Find where the given text appears and provide that cell's center as [X, Y] coordinate. 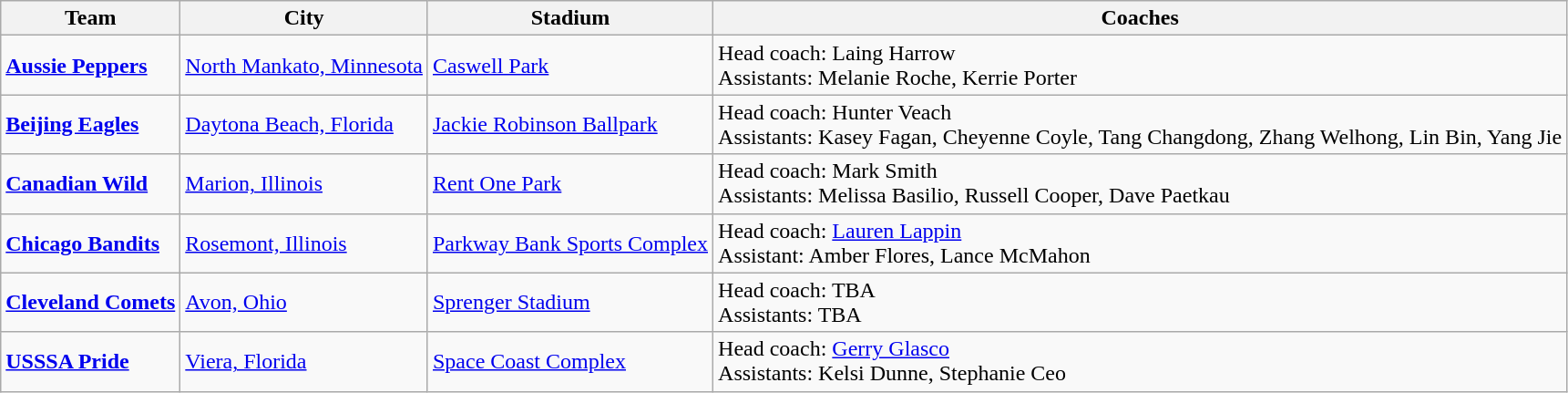
Canadian Wild [91, 184]
Rent One Park [570, 184]
Viera, Florida [304, 361]
Marion, Illinois [304, 184]
Coaches [1141, 18]
Caswell Park [570, 66]
Head coach: Laing Harrow Assistants: Melanie Roche, Kerrie Porter [1141, 66]
North Mankato, Minnesota [304, 66]
Beijing Eagles [91, 124]
Head coach: Lauren Lappin Assistant: Amber Flores, Lance McMahon [1141, 243]
Chicago Bandits [91, 243]
Head coach: TBA Assistants: TBA [1141, 303]
Sprenger Stadium [570, 303]
Avon, Ohio [304, 303]
Team [91, 18]
Rosemont, Illinois [304, 243]
Parkway Bank Sports Complex [570, 243]
Space Coast Complex [570, 361]
Aussie Peppers [91, 66]
Cleveland Comets [91, 303]
Stadium [570, 18]
Jackie Robinson Ballpark [570, 124]
USSSA Pride [91, 361]
Daytona Beach, Florida [304, 124]
Head coach: Gerry Glasco Assistants: Kelsi Dunne, Stephanie Ceo [1141, 361]
Head coach: Hunter Veach Assistants: Kasey Fagan, Cheyenne Coyle, Tang Changdong, Zhang Welhong, Lin Bin, Yang Jie [1141, 124]
City [304, 18]
Head coach: Mark Smith Assistants: Melissa Basilio, Russell Cooper, Dave Paetkau [1141, 184]
